Output the [X, Y] coordinate of the center of the cell containing the given text.  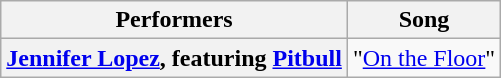
Jennifer Lopez, featuring Pitbull [174, 58]
Performers [174, 20]
"On the Floor" [424, 58]
Song [424, 20]
